Extract the (x, y) coordinate from the center of the cell holding the provided text.  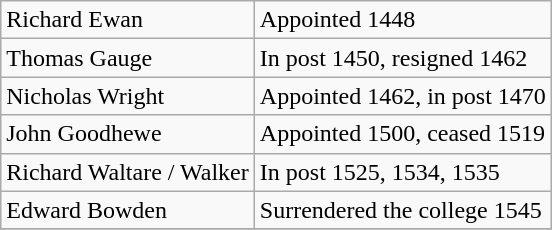
Thomas Gauge (128, 58)
Appointed 1500, ceased 1519 (402, 134)
Richard Waltare / Walker (128, 172)
In post 1450, resigned 1462 (402, 58)
Richard Ewan (128, 20)
Appointed 1448 (402, 20)
Appointed 1462, in post 1470 (402, 96)
Edward Bowden (128, 210)
Surrendered the college 1545 (402, 210)
Nicholas Wright (128, 96)
In post 1525, 1534, 1535 (402, 172)
John Goodhewe (128, 134)
